For the text-containing cell, return its midpoint in (X, Y) coordinate format. 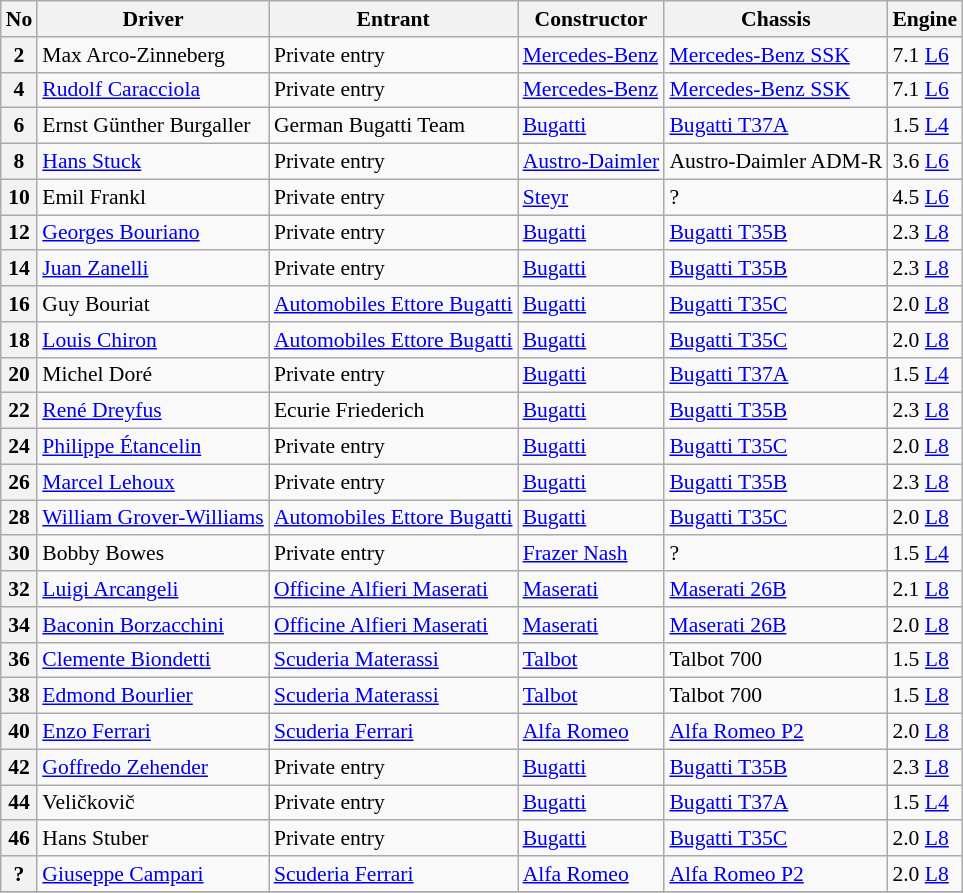
26 (20, 482)
36 (20, 660)
4 (20, 90)
Austro-Daimler ADM-R (776, 162)
Chassis (776, 19)
Max Arco-Zinneberg (153, 55)
46 (20, 839)
Hans Stuck (153, 162)
14 (20, 269)
No (20, 19)
12 (20, 233)
Marcel Lehoux (153, 482)
Emil Frankl (153, 197)
Goffredo Zehender (153, 767)
German Bugatti Team (394, 126)
30 (20, 554)
38 (20, 696)
Guy Bouriat (153, 304)
44 (20, 803)
Veličkovič (153, 803)
18 (20, 340)
Steyr (592, 197)
Edmond Bourlier (153, 696)
3.6 L6 (924, 162)
8 (20, 162)
2.1 L8 (924, 589)
2 (20, 55)
Austro-Daimler (592, 162)
Michel Doré (153, 375)
28 (20, 518)
4.5 L6 (924, 197)
Philippe Étancelin (153, 447)
Rudolf Caracciola (153, 90)
Luigi Arcangeli (153, 589)
40 (20, 732)
22 (20, 411)
Louis Chiron (153, 340)
32 (20, 589)
Hans Stuber (153, 839)
Juan Zanelli (153, 269)
Clemente Biondetti (153, 660)
24 (20, 447)
Entrant (394, 19)
Ernst Günther Burgaller (153, 126)
Constructor (592, 19)
Enzo Ferrari (153, 732)
Bobby Bowes (153, 554)
34 (20, 625)
10 (20, 197)
Frazer Nash (592, 554)
Georges Bouriano (153, 233)
6 (20, 126)
Ecurie Friederich (394, 411)
20 (20, 375)
16 (20, 304)
Baconin Borzacchini (153, 625)
William Grover-Williams (153, 518)
Engine (924, 19)
René Dreyfus (153, 411)
Giuseppe Campari (153, 874)
Driver (153, 19)
42 (20, 767)
